Extract the [X, Y] coordinate from the center of the cell holding the provided text.  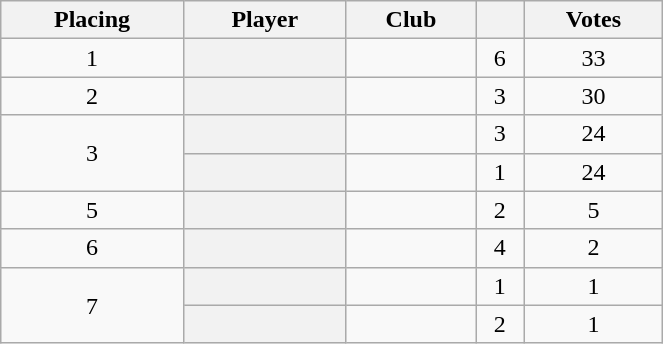
Votes [594, 20]
Placing [92, 20]
33 [594, 58]
30 [594, 96]
Player [264, 20]
4 [500, 248]
7 [92, 305]
Club [410, 20]
